Search for the cell housing the specified text and yield its (X, Y) center coordinate. 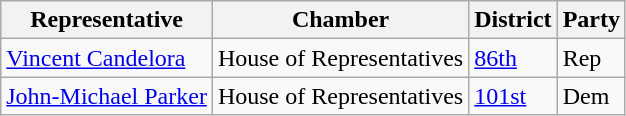
Chamber (340, 20)
District (513, 20)
86th (513, 58)
Rep (591, 58)
John-Michael Parker (107, 96)
101st (513, 96)
Dem (591, 96)
Vincent Candelora (107, 58)
Representative (107, 20)
Party (591, 20)
